From the cell containing the given text, extract its center point as (x, y) coordinate. 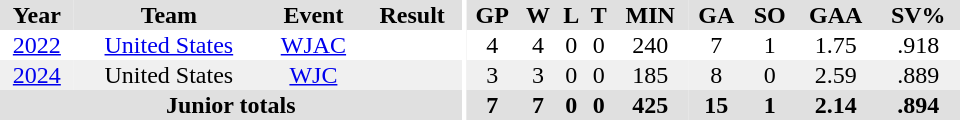
.894 (918, 105)
240 (650, 45)
L (570, 15)
GAA (836, 15)
WJAC (314, 45)
425 (650, 105)
2024 (37, 75)
W (538, 15)
SV% (918, 15)
MIN (650, 15)
Year (37, 15)
Result (412, 15)
Team (169, 15)
2.59 (836, 75)
15 (716, 105)
.918 (918, 45)
185 (650, 75)
2022 (37, 45)
GA (716, 15)
T (598, 15)
2.14 (836, 105)
8 (716, 75)
Event (314, 15)
1.75 (836, 45)
Junior totals (231, 105)
.889 (918, 75)
GP (492, 15)
WJC (314, 75)
SO (770, 15)
